For the text-containing cell, return its midpoint in (X, Y) coordinate format. 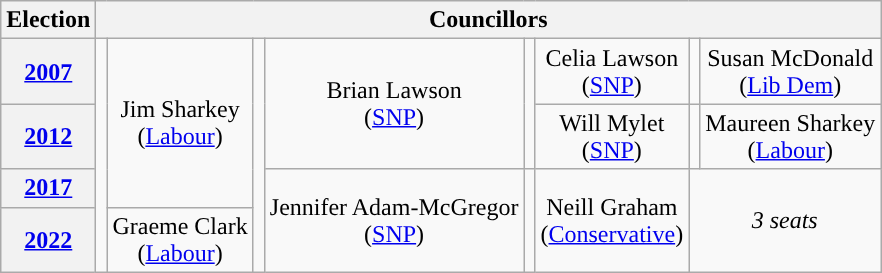
Will Mylet(SNP) (612, 136)
Celia Lawson(SNP) (612, 72)
Maureen Sharkey(Labour) (790, 136)
Councillors (488, 20)
Graeme Clark(Labour) (180, 240)
3 seats (785, 220)
Susan McDonald(Lib Dem) (790, 72)
Brian Lawson(SNP) (394, 104)
2007 (48, 72)
Election (48, 20)
2022 (48, 240)
Jennifer Adam-McGregor(SNP) (394, 220)
2012 (48, 136)
Neill Graham(Conservative) (612, 220)
2017 (48, 188)
Jim Sharkey(Labour) (180, 123)
